Capture the cell that displays the provided text and extract its [X, Y] central coordinate. 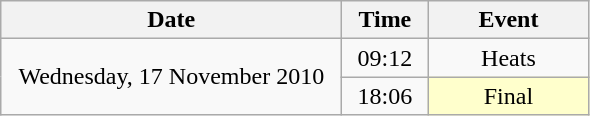
Time [385, 20]
Wednesday, 17 November 2010 [172, 77]
Event [508, 20]
18:06 [385, 96]
Date [172, 20]
Heats [508, 58]
09:12 [385, 58]
Final [508, 96]
